Extract the [x, y] coordinate from the center of the cell holding the provided text.  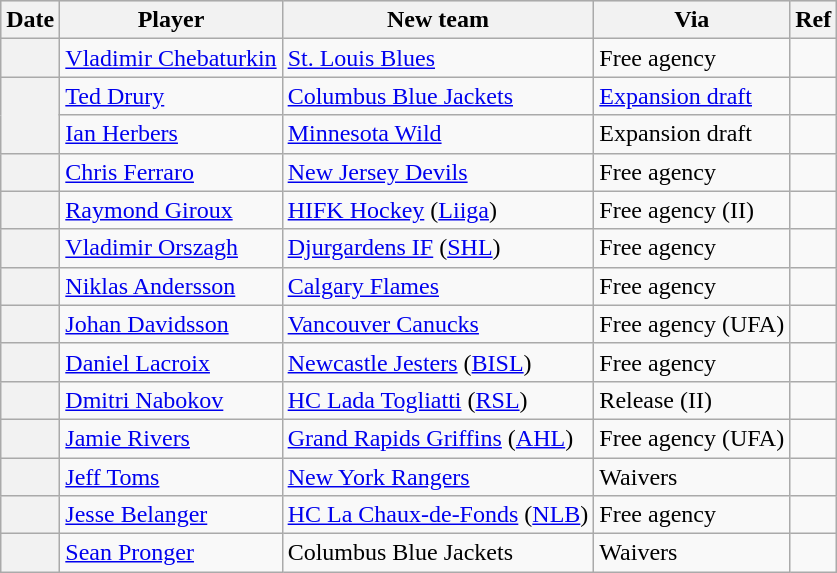
Johan Davidsson [171, 324]
Free agency (II) [692, 210]
Chris Ferraro [171, 172]
HIFK Hockey (Liiga) [438, 210]
Vladimir Chebaturkin [171, 58]
Niklas Andersson [171, 286]
Jeff Toms [171, 477]
St. Louis Blues [438, 58]
Djurgardens IF (SHL) [438, 248]
HC Lada Togliatti (RSL) [438, 400]
Raymond Giroux [171, 210]
Vancouver Canucks [438, 324]
Ref [814, 20]
New team [438, 20]
Release (II) [692, 400]
New Jersey Devils [438, 172]
Grand Rapids Griffins (AHL) [438, 438]
Ted Drury [171, 96]
Ian Herbers [171, 134]
HC La Chaux-de-Fonds (NLB) [438, 515]
Calgary Flames [438, 286]
Vladimir Orszagh [171, 248]
Jamie Rivers [171, 438]
Daniel Lacroix [171, 362]
Dmitri Nabokov [171, 400]
Jesse Belanger [171, 515]
Newcastle Jesters (BISL) [438, 362]
Sean Pronger [171, 553]
Via [692, 20]
Player [171, 20]
Minnesota Wild [438, 134]
Date [30, 20]
New York Rangers [438, 477]
